Provide the [X, Y] coordinate of the cell's center where the given text is located.  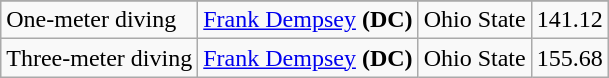
141.12 [570, 20]
Three-meter diving [100, 58]
155.68 [570, 58]
One-meter diving [100, 20]
